Return [x, y] of the center of cell containing provided text 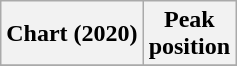
Peakposition [189, 34]
Chart (2020) [72, 34]
